Return [X, Y] of the center of cell containing provided text 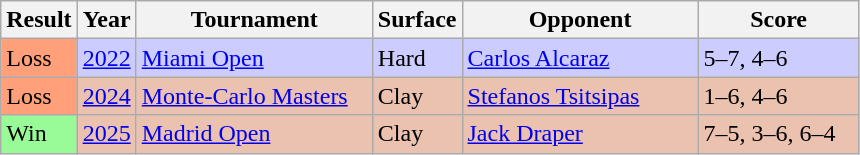
5–7, 4–6 [778, 58]
Score [778, 20]
Opponent [580, 20]
Tournament [254, 20]
7–5, 3–6, 6–4 [778, 134]
Surface [417, 20]
Year [106, 20]
1–6, 4–6 [778, 96]
Miami Open [254, 58]
Stefanos Tsitsipas [580, 96]
Jack Draper [580, 134]
Win [39, 134]
Result [39, 20]
Madrid Open [254, 134]
2025 [106, 134]
Hard [417, 58]
Carlos Alcaraz [580, 58]
2022 [106, 58]
2024 [106, 96]
Monte-Carlo Masters [254, 96]
